Search for the cell housing the specified text and yield its [X, Y] center coordinate. 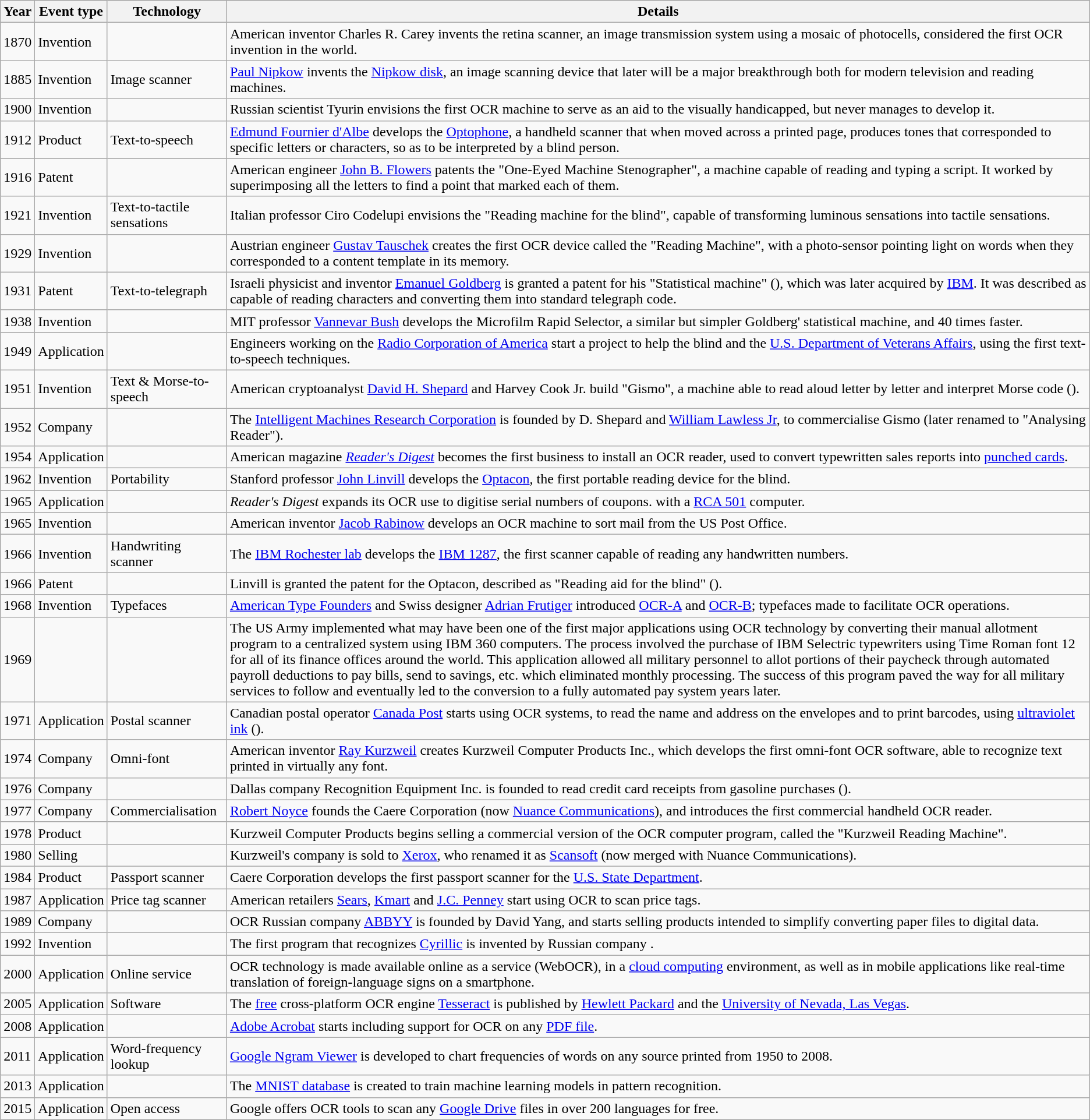
1992 [17, 944]
The first program that recognizes Cyrillic is invented by Russian company . [658, 944]
American magazine Reader's Digest becomes the first business to install an OCR reader, used to convert typewritten sales reports into punched cards. [658, 457]
Open access [167, 1108]
Software [167, 1004]
Russian scientist Tyurin envisions the first OCR machine to serve as an aid to the visually handicapped, but never manages to develop it. [658, 109]
1900 [17, 109]
Technology [167, 12]
1980 [17, 855]
American Type Founders and Swiss designer Adrian Frutiger introduced OCR-A and OCR-B; typefaces made to facilitate OCR operations. [658, 606]
Linvill is granted the patent for the Optacon, described as "Reading aid for the blind" (). [658, 584]
1870 [17, 42]
1984 [17, 877]
2013 [17, 1086]
1951 [17, 389]
1954 [17, 457]
Text & Morse-to-speech [167, 389]
2005 [17, 1004]
Caere Corporation develops the first passport scanner for the U.S. State Department. [658, 877]
1885 [17, 79]
Italian professor Ciro Codelupi envisions the "Reading machine for the blind", capable of transforming luminous sensations into tactile sensations. [658, 215]
Kurzweil Computer Products begins selling a commercial version of the OCR computer program, called the "Kurzweil Reading Machine". [658, 833]
Text-to-telegraph [167, 291]
The IBM Rochester lab develops the IBM 1287, the first scanner capable of reading any handwritten numbers. [658, 553]
Postal scanner [167, 721]
1931 [17, 291]
Passport scanner [167, 877]
Commercialisation [167, 811]
1971 [17, 721]
2011 [17, 1057]
Omni-font [167, 758]
Stanford professor John Linvill develops the Optacon, the first portable reading device for the blind. [658, 479]
1989 [17, 922]
Selling [71, 855]
Online service [167, 974]
Event type [71, 12]
1938 [17, 321]
1912 [17, 140]
1962 [17, 479]
Year [17, 12]
American cryptoanalyst David H. Shepard and Harvey Cook Jr. build "Gismo", a machine able to read aloud letter by letter and interpret Morse code (). [658, 389]
1976 [17, 789]
Kurzweil's company is sold to Xerox, who renamed it as Scansoft (now merged with Nuance Communications). [658, 855]
Text-to-speech [167, 140]
Details [658, 12]
1977 [17, 811]
OCR Russian company ABBYY is founded by David Yang, and starts selling products intended to simplify converting paper files to digital data. [658, 922]
2015 [17, 1108]
The MNIST database is created to train machine learning models in pattern recognition. [658, 1086]
1921 [17, 215]
1987 [17, 900]
1968 [17, 606]
Image scanner [167, 79]
1949 [17, 351]
Adobe Acrobat starts including support for OCR on any PDF file. [658, 1026]
Google offers OCR tools to scan any Google Drive files in over 200 languages for free. [658, 1108]
1974 [17, 758]
Portability [167, 479]
1929 [17, 253]
The free cross-platform OCR engine Tesseract is published by Hewlett Packard and the University of Nevada, Las Vegas. [658, 1004]
2008 [17, 1026]
Dallas company Recognition Equipment Inc. is founded to read credit card receipts from gasoline purchases (). [658, 789]
Word-frequency lookup [167, 1057]
1978 [17, 833]
2000 [17, 974]
Handwriting scanner [167, 553]
1916 [17, 177]
Reader's Digest expands its OCR use to digitise serial numbers of coupons. with a RCA 501 computer. [658, 501]
1969 [17, 659]
American retailers Sears, Kmart and J.C. Penney start using OCR to scan price tags. [658, 900]
1952 [17, 426]
American inventor Jacob Rabinow develops an OCR machine to sort mail from the US Post Office. [658, 524]
Text-to-tactile sensations [167, 215]
MIT professor Vannevar Bush develops the Microfilm Rapid Selector, a similar but simpler Goldberg' statistical machine, and 40 times faster. [658, 321]
Google Ngram Viewer is developed to chart frequencies of words on any source printed from 1950 to 2008. [658, 1057]
Robert Noyce founds the Caere Corporation (now Nuance Communications), and introduces the first commercial handheld OCR reader. [658, 811]
Price tag scanner [167, 900]
Typefaces [167, 606]
